Return the [x, y] coordinate for the center point of the cell that contains the specified text.  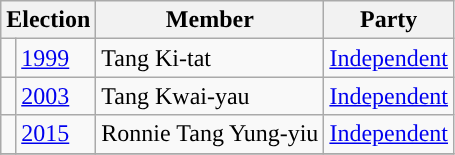
Tang Ki-tat [210, 58]
Election [48, 20]
Ronnie Tang Yung-yiu [210, 134]
Party [389, 20]
Member [210, 20]
2003 [56, 96]
Tang Kwai-yau [210, 96]
2015 [56, 134]
1999 [56, 58]
